Search for the cell housing the specified text and yield its (x, y) center coordinate. 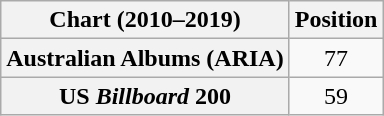
US Billboard 200 (145, 96)
59 (336, 96)
77 (336, 58)
Chart (2010–2019) (145, 20)
Australian Albums (ARIA) (145, 58)
Position (336, 20)
